Search for the cell housing the specified text and yield its [X, Y] center coordinate. 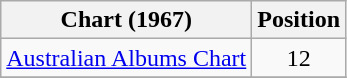
Position [299, 20]
Australian Albums Chart [126, 58]
12 [299, 58]
Chart (1967) [126, 20]
